Pinpoint the cell where the given text exists, returning its [X, Y] midpoint coordinate. 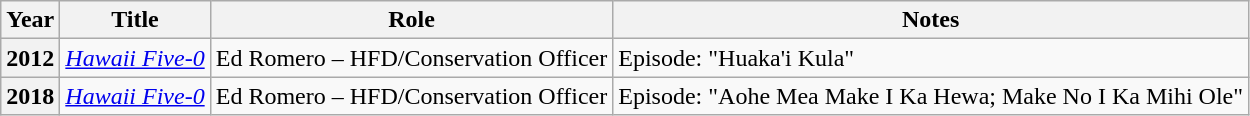
2012 [30, 58]
Episode: "Huaka'i Kula" [931, 58]
Role [412, 20]
Notes [931, 20]
Title [135, 20]
Year [30, 20]
Episode: "Aohe Mea Make I Ka Hewa; Make No I Ka Mihi Ole" [931, 96]
2018 [30, 96]
